Output the [X, Y] coordinate of the center of the cell containing the given text.  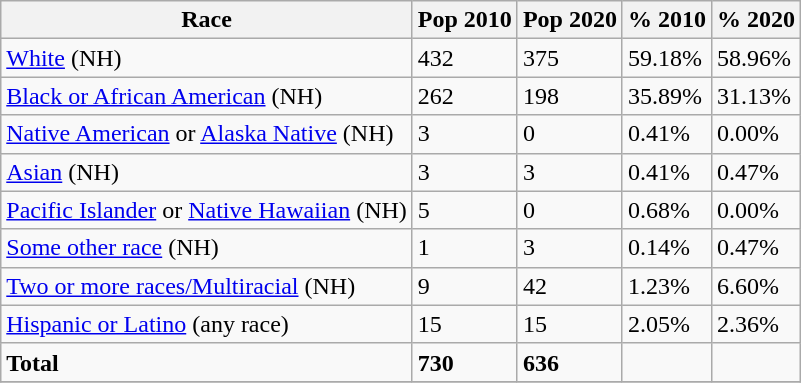
262 [464, 96]
Black or African American (NH) [207, 96]
6.60% [756, 286]
Pacific Islander or Native Hawaiian (NH) [207, 210]
5 [464, 210]
1.23% [666, 286]
730 [464, 362]
White (NH) [207, 58]
2.36% [756, 324]
2.05% [666, 324]
636 [570, 362]
Two or more races/Multiracial (NH) [207, 286]
35.89% [666, 96]
31.13% [756, 96]
59.18% [666, 58]
1 [464, 248]
Hispanic or Latino (any race) [207, 324]
Race [207, 20]
Asian (NH) [207, 172]
Pop 2010 [464, 20]
Native American or Alaska Native (NH) [207, 134]
58.96% [756, 58]
Some other race (NH) [207, 248]
375 [570, 58]
42 [570, 286]
432 [464, 58]
% 2010 [666, 20]
Pop 2020 [570, 20]
0.68% [666, 210]
9 [464, 286]
Total [207, 362]
% 2020 [756, 20]
0.14% [666, 248]
198 [570, 96]
